Find where the given text appears and provide that cell's center as [X, Y] coordinate. 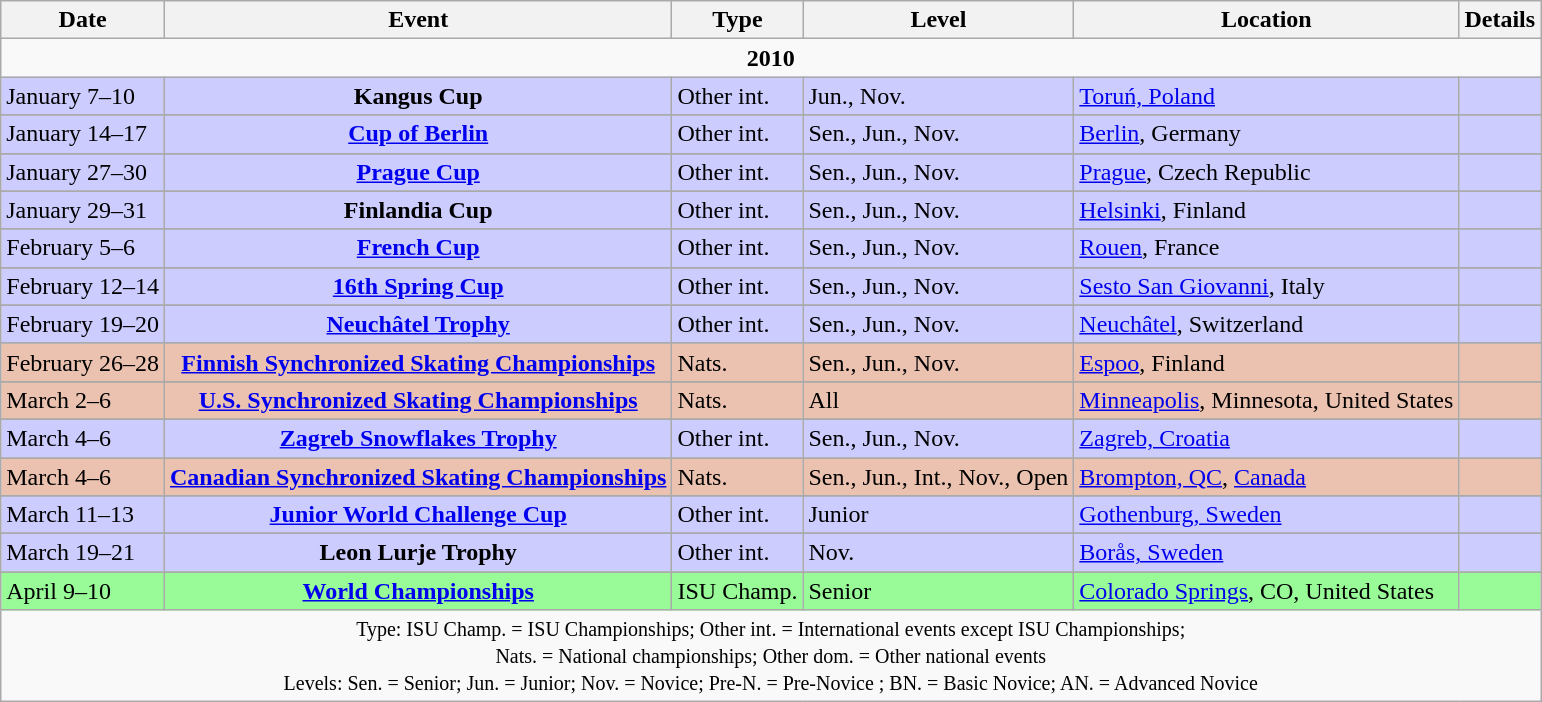
2010 [771, 58]
Finlandia Cup [418, 210]
Minneapolis, Minnesota, United States [1266, 400]
March 2–6 [83, 400]
Sesto San Giovanni, Italy [1266, 286]
Jun., Nov. [938, 96]
February 5–6 [83, 248]
Zagreb, Croatia [1266, 438]
Cup of Berlin [418, 134]
Senior [938, 591]
January 29–31 [83, 210]
Rouen, France [1266, 248]
February 12–14 [83, 286]
Neuchâtel Trophy [418, 324]
Kangus Cup [418, 96]
World Championships [418, 591]
Sen., Jun., Int., Nov., Open [938, 477]
Junior [938, 515]
March 19–21 [83, 553]
Prague Cup [418, 172]
Location [1266, 20]
January 14–17 [83, 134]
French Cup [418, 248]
Prague, Czech Republic [1266, 172]
Colorado Springs, CO, United States [1266, 591]
Canadian Synchronized Skating Championships [418, 477]
Neuchâtel, Switzerland [1266, 324]
January 7–10 [83, 96]
Gothenburg, Sweden [1266, 515]
All [938, 400]
Event [418, 20]
February 26–28 [83, 362]
Borås, Sweden [1266, 553]
U.S. Synchronized Skating Championships [418, 400]
Leon Lurje Trophy [418, 553]
Espoo, Finland [1266, 362]
ISU Champ. [738, 591]
Junior World Challenge Cup [418, 515]
Nov. [938, 553]
Details [1500, 20]
January 27–30 [83, 172]
Finnish Synchronized Skating Championships [418, 362]
April 9–10 [83, 591]
February 19–20 [83, 324]
March 11–13 [83, 515]
Date [83, 20]
16th Spring Cup [418, 286]
Zagreb Snowflakes Trophy [418, 438]
Berlin, Germany [1266, 134]
Level [938, 20]
Type [738, 20]
Brompton, QC, Canada [1266, 477]
Helsinki, Finland [1266, 210]
Toruń, Poland [1266, 96]
